Extract the [x, y] coordinate from the center of the cell holding the provided text.  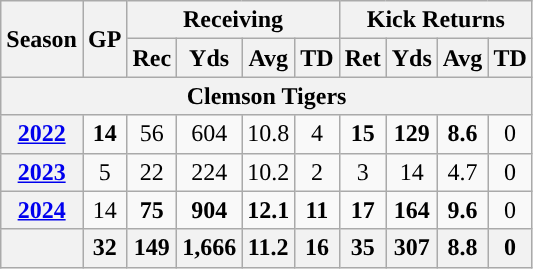
5 [104, 172]
3 [362, 172]
10.8 [268, 134]
12.1 [268, 210]
1,666 [210, 248]
32 [104, 248]
Season [42, 39]
2022 [42, 134]
Clemson Tigers [267, 96]
8.8 [462, 248]
8.6 [462, 134]
2023 [42, 172]
35 [362, 248]
16 [317, 248]
164 [412, 210]
307 [412, 248]
Rec [152, 58]
56 [152, 134]
17 [362, 210]
4 [317, 134]
9.6 [462, 210]
11.2 [268, 248]
GP [104, 39]
Ret [362, 58]
Receiving [233, 20]
2024 [42, 210]
129 [412, 134]
Kick Returns [436, 20]
2 [317, 172]
22 [152, 172]
15 [362, 134]
10.2 [268, 172]
75 [152, 210]
11 [317, 210]
149 [152, 248]
4.7 [462, 172]
224 [210, 172]
604 [210, 134]
904 [210, 210]
